Detect which cell encompasses the target text, then output its [X, Y] center coordinate. 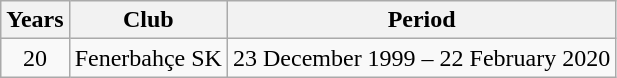
23 December 1999 – 22 February 2020 [421, 58]
Club [148, 20]
20 [35, 58]
Fenerbahçe SK [148, 58]
Period [421, 20]
Years [35, 20]
